Return (X, Y) of the center of cell containing provided text 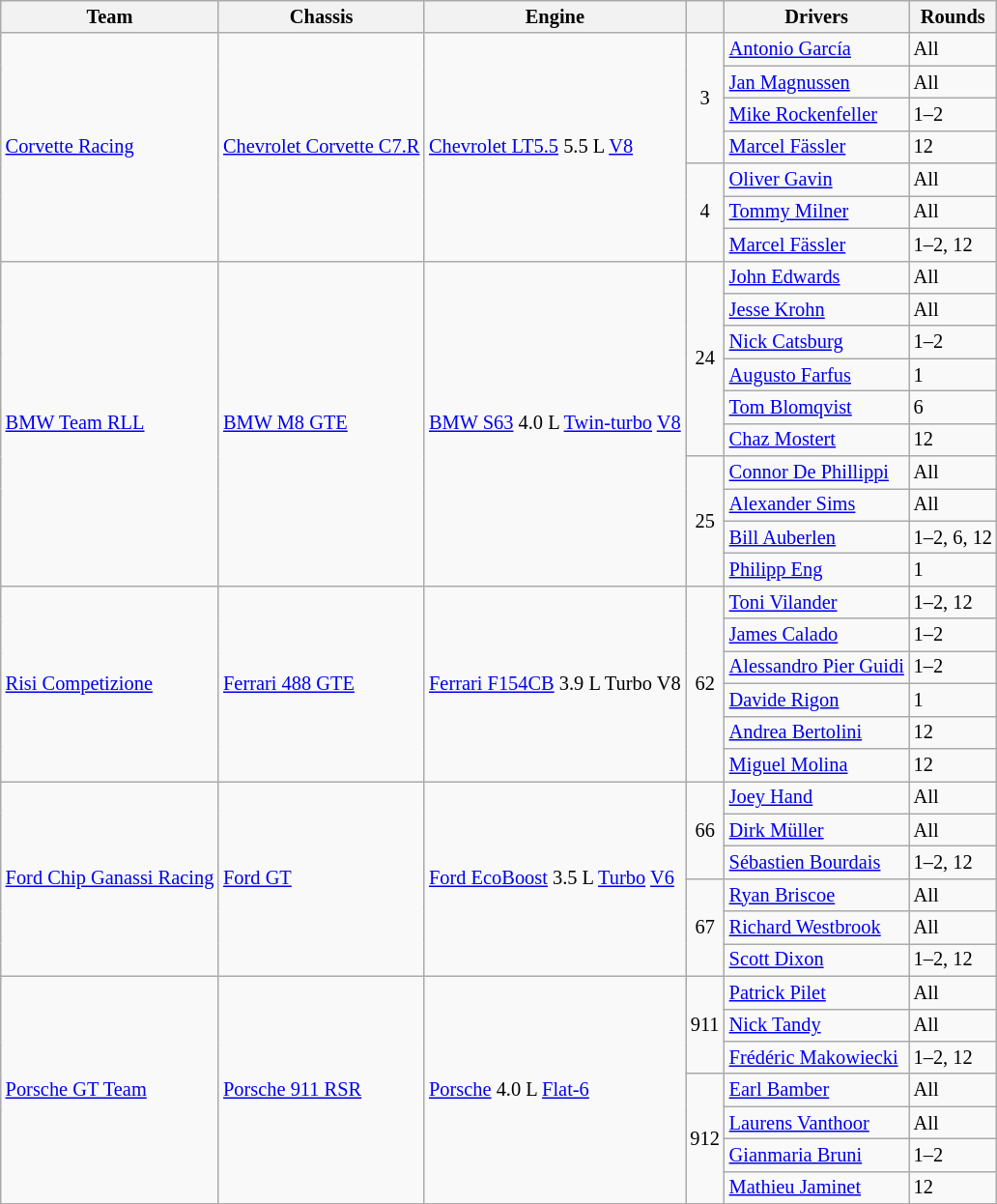
Alexander Sims (817, 504)
Ford EcoBoost 3.5 L Turbo V6 (555, 878)
Mike Rockenfeller (817, 114)
Jan Magnussen (817, 82)
Joey Hand (817, 797)
Team (110, 16)
Dirk Müller (817, 830)
912 (705, 1138)
Ferrari 488 GTE (321, 683)
Ferrari F154CB 3.9 L Turbo V8 (555, 683)
BMW Team RLL (110, 423)
66 (705, 829)
Miguel Molina (817, 764)
911 (705, 1024)
Tommy Milner (817, 212)
Chevrolet Corvette C7.R (321, 147)
Sébastien Bourdais (817, 862)
Philipp Eng (817, 569)
Andrea Bertolini (817, 732)
Ford GT (321, 878)
Oliver Gavin (817, 180)
Rounds (953, 16)
Augusto Farfus (817, 375)
Laurens Vanthoor (817, 1123)
John Edwards (817, 277)
4 (705, 213)
BMW M8 GTE (321, 423)
Porsche 911 RSR (321, 1090)
Earl Bamber (817, 1090)
Drivers (817, 16)
Corvette Racing (110, 147)
Chassis (321, 16)
Alessandro Pier Guidi (817, 667)
Tom Blomqvist (817, 407)
Engine (555, 16)
Antonio García (817, 49)
Bill Auberlen (817, 537)
Frédéric Makowiecki (817, 1057)
24 (705, 358)
Connor De Phillippi (817, 473)
Patrick Pilet (817, 992)
Davide Rigon (817, 700)
Gianmaria Bruni (817, 1155)
Risi Competizione (110, 683)
25 (705, 522)
Toni Vilander (817, 602)
6 (953, 407)
1–2, 6, 12 (953, 537)
3 (705, 99)
Ford Chip Ganassi Racing (110, 878)
Chevrolet LT5.5 5.5 L V8 (555, 147)
Nick Tandy (817, 1025)
Mathieu Jaminet (817, 1188)
Porsche 4.0 L Flat-6 (555, 1090)
Scott Dixon (817, 960)
Ryan Briscoe (817, 895)
Chaz Mostert (817, 440)
Richard Westbrook (817, 928)
67 (705, 928)
Nick Catsburg (817, 342)
BMW S63 4.0 L Twin-turbo V8 (555, 423)
Jesse Krohn (817, 309)
Porsche GT Team (110, 1090)
62 (705, 683)
James Calado (817, 635)
